Identify which cell holds the provided text, then report its [X, Y] central coordinate. 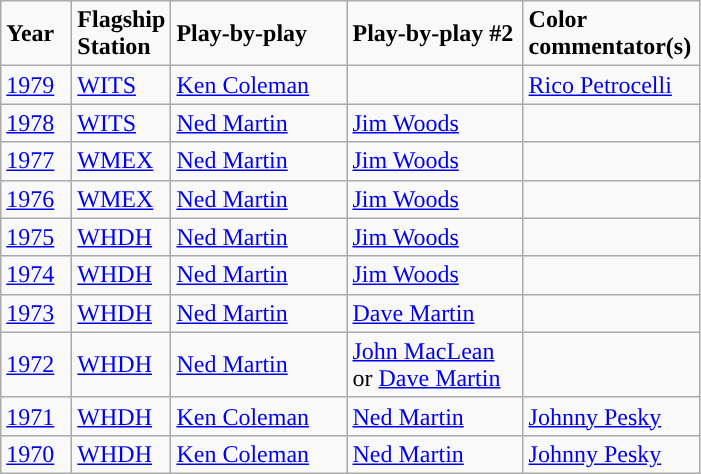
John MacLean or Dave Martin [435, 364]
Flagship Station [122, 34]
1970 [36, 454]
Color commentator(s) [611, 34]
1971 [36, 416]
Play-by-play [259, 34]
1972 [36, 364]
Dave Martin [435, 313]
1975 [36, 237]
Rico Petrocelli [611, 85]
1979 [36, 85]
1973 [36, 313]
1977 [36, 161]
Year [36, 34]
1978 [36, 123]
Play-by-play #2 [435, 34]
1974 [36, 275]
1976 [36, 199]
